Return the [x, y] coordinate for the center point of the cell that contains the specified text.  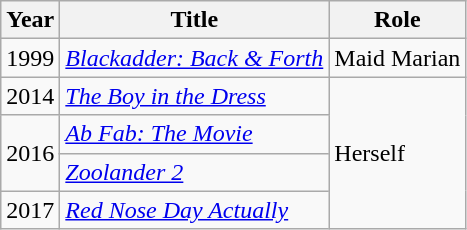
Title [194, 20]
Blackadder: Back & Forth [194, 58]
The Boy in the Dress [194, 96]
Herself [398, 153]
Role [398, 20]
2016 [30, 153]
2017 [30, 210]
Zoolander 2 [194, 172]
Maid Marian [398, 58]
Year [30, 20]
2014 [30, 96]
Ab Fab: The Movie [194, 134]
Red Nose Day Actually [194, 210]
1999 [30, 58]
